Return the (X, Y) coordinate for the center point of the cell that contains the specified text.  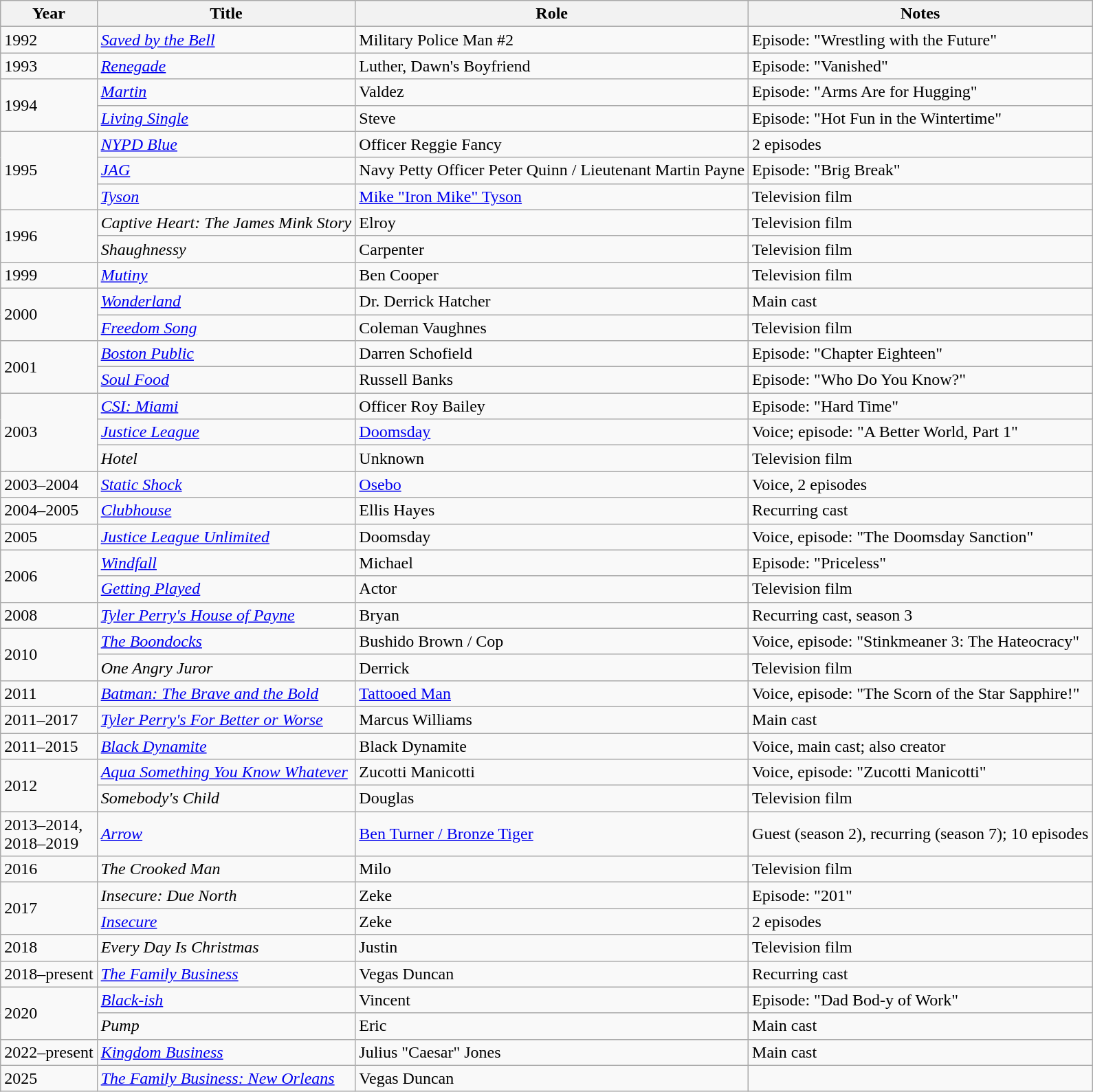
Ben Turner / Bronze Tiger (552, 834)
Justin (552, 948)
Eric (552, 1026)
Black-ish (226, 1000)
Osebo (552, 484)
Role (552, 14)
Mike "Iron Mike" Tyson (552, 197)
2011–2017 (49, 720)
The Crooked Man (226, 869)
2011 (49, 693)
Dr. Derrick Hatcher (552, 301)
Renegade (226, 66)
2003–2004 (49, 484)
2017 (49, 909)
Justice League Unlimited (226, 537)
Arrow (226, 834)
Voice, main cast; also creator (920, 746)
2018–present (49, 974)
2022–present (49, 1052)
Saved by the Bell (226, 40)
Tyler Perry's For Better or Worse (226, 720)
Episode: "201" (920, 895)
2008 (49, 615)
CSI: Miami (226, 406)
Episode: "Priceless" (920, 563)
Insecure (226, 922)
Aqua Something You Know Whatever (226, 772)
Boston Public (226, 354)
Batman: The Brave and the Bold (226, 693)
Tyler Perry's House of Payne (226, 615)
Soul Food (226, 380)
Wonderland (226, 301)
Steve (552, 118)
2020 (49, 1013)
Milo (552, 869)
2012 (49, 785)
2016 (49, 869)
Title (226, 14)
2025 (49, 1078)
Voice, 2 episodes (920, 484)
Carpenter (552, 249)
2000 (49, 314)
Insecure: Due North (226, 895)
2006 (49, 576)
1996 (49, 236)
Darren Schofield (552, 354)
Episode: "Dad Bod-y of Work" (920, 1000)
Episode: "Chapter Eighteen" (920, 354)
Shaughnessy (226, 249)
Bryan (552, 615)
Zucotti Manicotti (552, 772)
Episode: "Wrestling with the Future" (920, 40)
2018 (49, 948)
Ben Cooper (552, 275)
Every Day Is Christmas (226, 948)
NYPD Blue (226, 144)
Tattooed Man (552, 693)
Hotel (226, 458)
Living Single (226, 118)
1995 (49, 170)
Episode: "Arms Are for Hugging" (920, 92)
Somebody's Child (226, 799)
Vincent (552, 1000)
Episode: "Hard Time" (920, 406)
Guest (season 2), recurring (season 7); 10 episodes (920, 834)
Marcus Williams (552, 720)
Elroy (552, 223)
Russell Banks (552, 380)
Mutiny (226, 275)
Clubhouse (226, 511)
Voice, episode: "The Doomsday Sanction" (920, 537)
1999 (49, 275)
2011–2015 (49, 746)
Unknown (552, 458)
1992 (49, 40)
Voice, episode: "Zucotti Manicotti" (920, 772)
Military Police Man #2 (552, 40)
Valdez (552, 92)
1993 (49, 66)
Captive Heart: The James Mink Story (226, 223)
The Boondocks (226, 641)
Voice, episode: "Stinkmeaner 3: The Hateocracy" (920, 641)
The Family Business: New Orleans (226, 1078)
Windfall (226, 563)
Navy Petty Officer Peter Quinn / Lieutenant Martin Payne (552, 170)
1994 (49, 105)
Year (49, 14)
Pump (226, 1026)
2005 (49, 537)
Justice League (226, 432)
Officer Reggie Fancy (552, 144)
2010 (49, 654)
2001 (49, 367)
Douglas (552, 799)
Episode: "Brig Break" (920, 170)
Bushido Brown / Cop (552, 641)
2003 (49, 432)
2013–2014,2018–2019 (49, 834)
Getting Played (226, 589)
Actor (552, 589)
Ellis Hayes (552, 511)
Officer Roy Bailey (552, 406)
2004–2005 (49, 511)
Static Shock (226, 484)
Kingdom Business (226, 1052)
Derrick (552, 667)
JAG (226, 170)
Michael (552, 563)
Episode: "Hot Fun in the Wintertime" (920, 118)
The Family Business (226, 974)
Luther, Dawn's Boyfriend (552, 66)
Recurring cast, season 3 (920, 615)
Episode: "Vanished" (920, 66)
Martin (226, 92)
Julius "Caesar" Jones (552, 1052)
One Angry Juror (226, 667)
Episode: "Who Do You Know?" (920, 380)
Notes (920, 14)
Freedom Song (226, 328)
Voice, episode: "The Scorn of the Star Sapphire!" (920, 693)
Voice; episode: "A Better World, Part 1" (920, 432)
Tyson (226, 197)
Coleman Vaughnes (552, 328)
